From the cell containing the given text, extract its center point as [X, Y] coordinate. 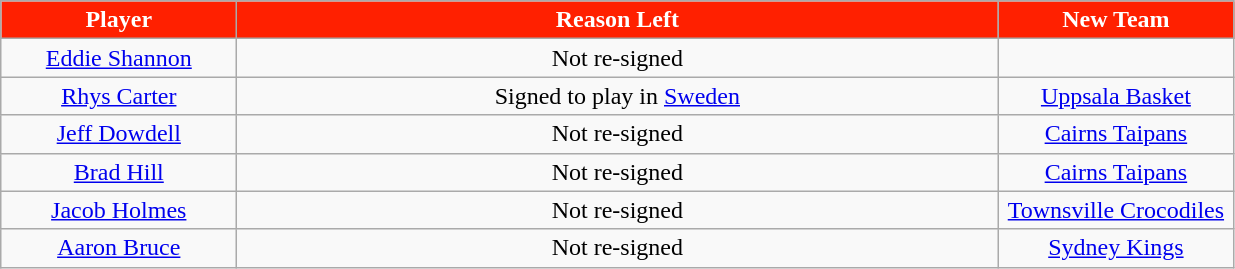
Sydney Kings [1116, 248]
Aaron Bruce [119, 248]
Rhys Carter [119, 96]
Townsville Crocodiles [1116, 210]
Uppsala Basket [1116, 96]
Brad Hill [119, 172]
Reason Left [618, 20]
Signed to play in Sweden [618, 96]
New Team [1116, 20]
Jacob Holmes [119, 210]
Eddie Shannon [119, 58]
Player [119, 20]
Jeff Dowdell [119, 134]
